Extract the [x, y] coordinate from the center of the cell holding the provided text.  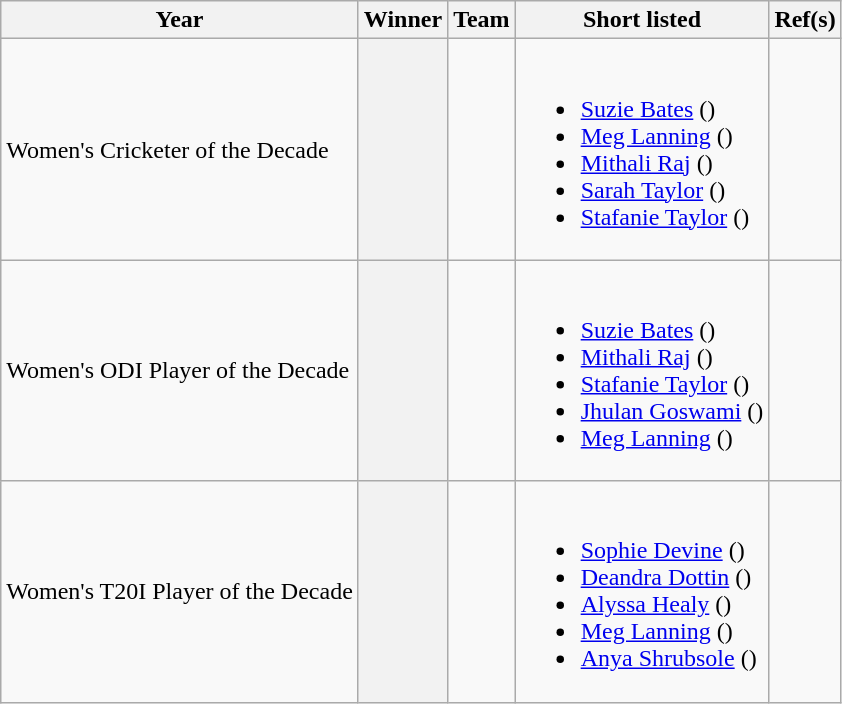
Team [482, 20]
Suzie Bates ()Mithali Raj ()Stafanie Taylor ()Jhulan Goswami ()Meg Lanning () [642, 370]
Year [180, 20]
Sophie Devine ()Deandra Dottin ()Alyssa Healy ()Meg Lanning ()Anya Shrubsole () [642, 592]
Short listed [642, 20]
Winner [402, 20]
Women's T20I Player of the Decade [180, 592]
Women's ODI Player of the Decade [180, 370]
Ref(s) [805, 20]
Suzie Bates ()Meg Lanning ()Mithali Raj ()Sarah Taylor ()Stafanie Taylor () [642, 150]
Women's Cricketer of the Decade [180, 150]
